Capture the cell that displays the provided text and extract its [x, y] central coordinate. 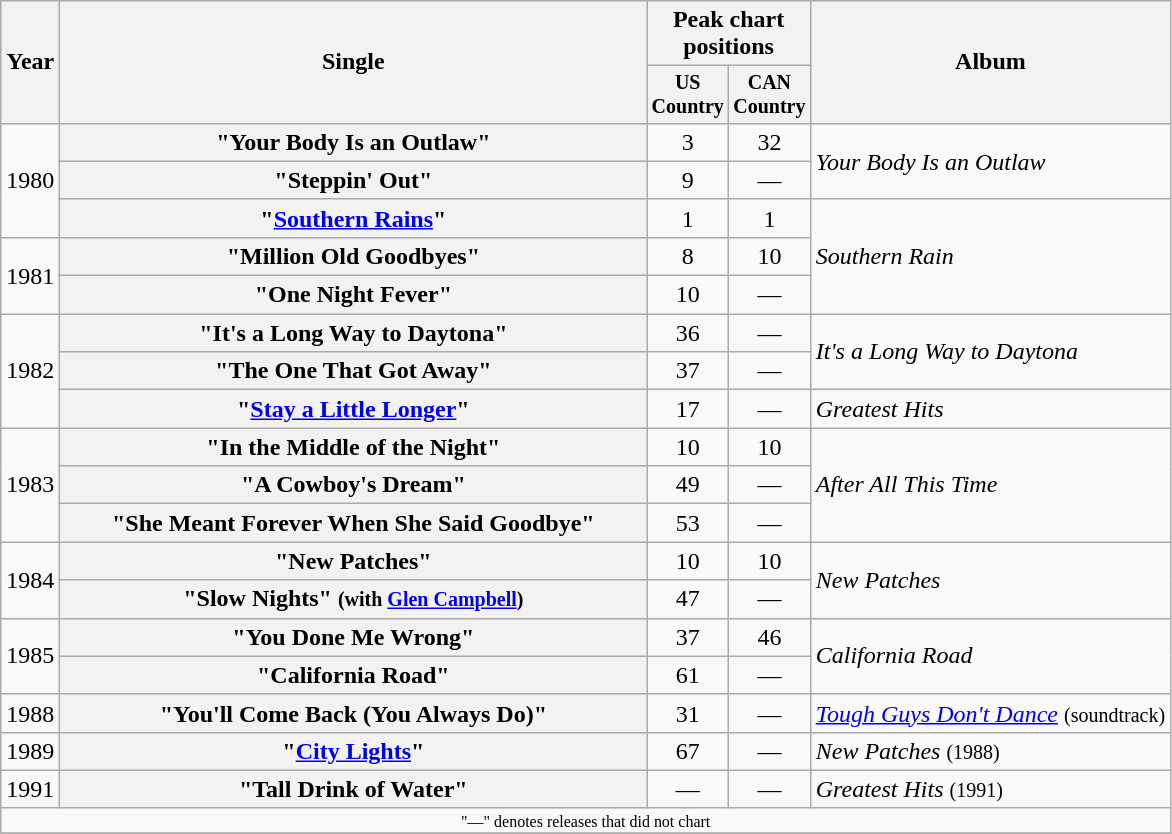
1981 [30, 275]
Single [354, 62]
"The One That Got Away" [354, 371]
46 [770, 637]
"Southern Rains" [354, 218]
Greatest Hits (1991) [990, 789]
Peak chartpositions [728, 34]
"Million Old Goodbyes" [354, 256]
1985 [30, 656]
32 [770, 142]
"—" denotes releases that did not chart [586, 820]
"City Lights" [354, 751]
3 [688, 142]
1988 [30, 713]
New Patches (1988) [990, 751]
1982 [30, 371]
Greatest Hits [990, 409]
"It's a Long Way to Daytona" [354, 333]
"You'll Come Back (You Always Do)" [354, 713]
"A Cowboy's Dream" [354, 485]
1989 [30, 751]
CAN Country [770, 94]
"Tall Drink of Water" [354, 789]
Year [30, 62]
9 [688, 180]
Your Body Is an Outlaw [990, 161]
California Road [990, 656]
49 [688, 485]
Tough Guys Don't Dance (soundtrack) [990, 713]
53 [688, 523]
It's a Long Way to Daytona [990, 352]
"You Done Me Wrong" [354, 637]
"New Patches" [354, 561]
Southern Rain [990, 256]
1980 [30, 180]
"One Night Fever" [354, 295]
1991 [30, 789]
US Country [688, 94]
"Stay a Little Longer" [354, 409]
1984 [30, 580]
After All This Time [990, 485]
"In the Middle of the Night" [354, 447]
8 [688, 256]
"California Road" [354, 675]
1983 [30, 485]
31 [688, 713]
36 [688, 333]
New Patches [990, 580]
"Your Body Is an Outlaw" [354, 142]
"Slow Nights" (with Glen Campbell) [354, 599]
17 [688, 409]
"She Meant Forever When She Said Goodbye" [354, 523]
47 [688, 599]
"Steppin' Out" [354, 180]
61 [688, 675]
Album [990, 62]
67 [688, 751]
